Find where the given text appears and provide that cell's center as [X, Y] coordinate. 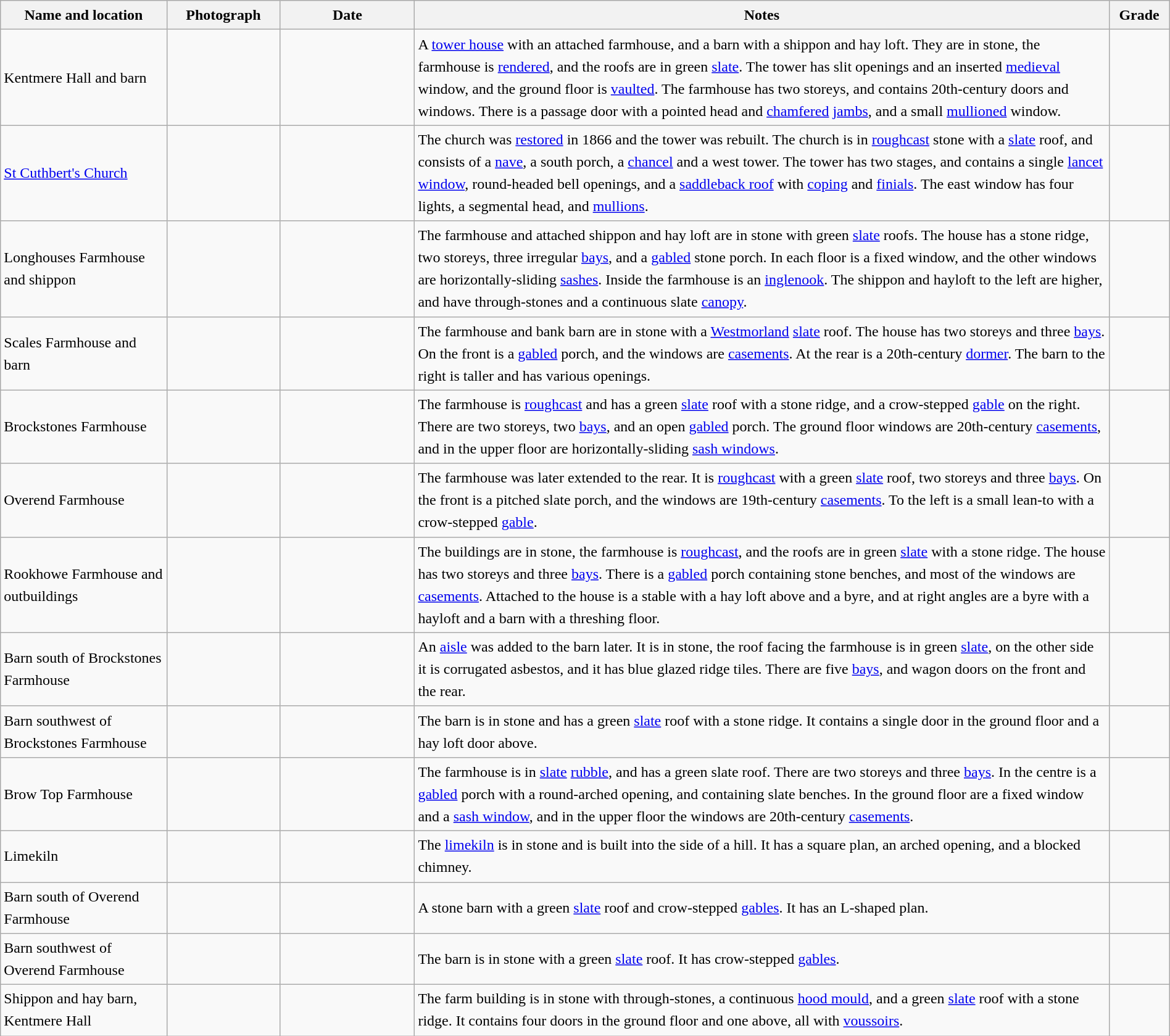
The barn is in stone and has a green slate roof with a stone ridge. It contains a single door in the ground floor and a hay loft door above. [761, 732]
Name and location [84, 15]
Date [347, 15]
Shippon and hay barn, Kentmere Hall [84, 1011]
Rookhowe Farmhouse and outbuildings [84, 585]
Longhouses Farmhouse and shippon [84, 269]
Photograph [223, 15]
Scales Farmhouse and barn [84, 353]
Barn south of Brockstones Farmhouse [84, 669]
Grade [1139, 15]
Barn south of Overend Farmhouse [84, 908]
The limekiln is in stone and is built into the side of a hill. It has a square plan, an arched opening, and a blocked chimney. [761, 856]
Barn southwest of Overend Farmhouse [84, 959]
St Cuthbert's Church [84, 173]
A stone barn with a green slate roof and crow-stepped gables. It has an L-shaped plan. [761, 908]
Kentmere Hall and barn [84, 78]
Barn southwest of Brockstones Farmhouse [84, 732]
Brow Top Farmhouse [84, 794]
Notes [761, 15]
The barn is in stone with a green slate roof. It has crow-stepped gables. [761, 959]
Overend Farmhouse [84, 500]
Brockstones Farmhouse [84, 427]
Limekiln [84, 856]
